Find where the given text appears and provide that cell's center as (x, y) coordinate. 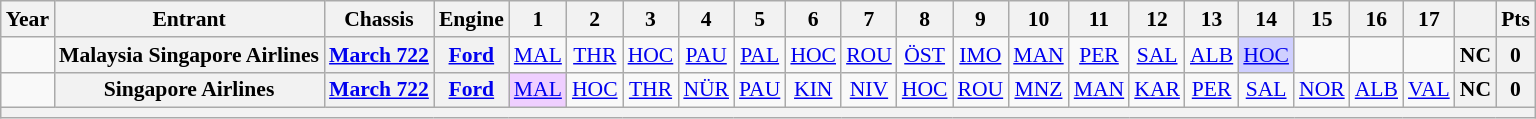
IMO (980, 55)
ÖST (925, 55)
16 (1376, 19)
Malaysia Singapore Airlines (189, 55)
3 (651, 19)
KAR (1157, 90)
14 (1266, 19)
KIN (813, 90)
9 (980, 19)
4 (706, 19)
Pts (1516, 19)
12 (1157, 19)
PAL (760, 55)
Engine (472, 19)
8 (925, 19)
6 (813, 19)
15 (1322, 19)
NOR (1322, 90)
1 (538, 19)
Singapore Airlines (189, 90)
VAL (1429, 90)
Entrant (189, 19)
Chassis (379, 19)
2 (595, 19)
Year (28, 19)
7 (869, 19)
13 (1212, 19)
17 (1429, 19)
5 (760, 19)
NÜR (706, 90)
MNZ (1038, 90)
10 (1038, 19)
11 (1100, 19)
NIV (869, 90)
